Return the [x, y] coordinate for the center point of the cell that contains the specified text.  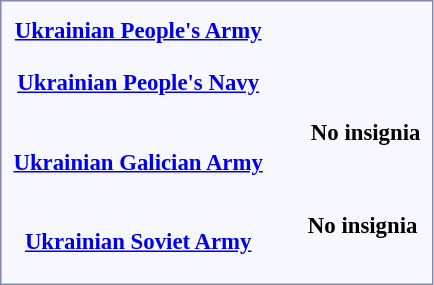
Ukrainian Galician Army [138, 162]
Ukrainian People's Navy [138, 82]
Ukrainian Soviet Army [138, 242]
Ukrainian People's Army [138, 30]
